Extract the (X, Y) coordinate from the center of the cell holding the provided text.  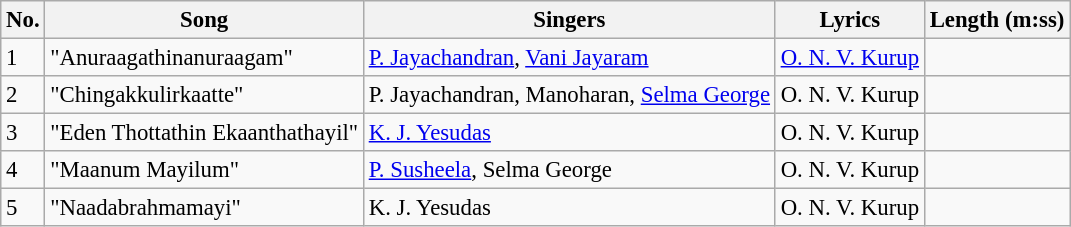
"Anuraagathinanuraagam" (204, 58)
Song (204, 20)
P. Susheela, Selma George (569, 170)
Length (m:ss) (996, 20)
5 (23, 208)
P. Jayachandran, Vani Jayaram (569, 58)
1 (23, 58)
2 (23, 95)
No. (23, 20)
3 (23, 133)
4 (23, 170)
Singers (569, 20)
P. Jayachandran, Manoharan, Selma George (569, 95)
"Chingakkulirkaatte" (204, 95)
"Naadabrahmamayi" (204, 208)
Lyrics (850, 20)
"Maanum Mayilum" (204, 170)
"Eden Thottathin Ekaanthathayil" (204, 133)
